From the cell containing the given text, extract its center point as [X, Y] coordinate. 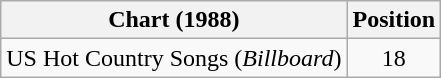
Position [394, 20]
18 [394, 58]
US Hot Country Songs (Billboard) [174, 58]
Chart (1988) [174, 20]
